Search for the cell housing the specified text and yield its [x, y] center coordinate. 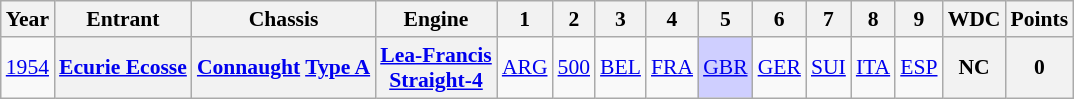
3 [620, 19]
2 [574, 19]
5 [726, 19]
Year [28, 19]
Engine [436, 19]
FRA [672, 68]
WDC [974, 19]
1954 [28, 68]
Connaught Type A [284, 68]
500 [574, 68]
Entrant [123, 19]
Points [1039, 19]
0 [1039, 68]
GBR [726, 68]
4 [672, 19]
ARG [525, 68]
Chassis [284, 19]
ESP [918, 68]
1 [525, 19]
ITA [873, 68]
NC [974, 68]
Ecurie Ecosse [123, 68]
8 [873, 19]
Lea-FrancisStraight-4 [436, 68]
9 [918, 19]
BEL [620, 68]
SUI [828, 68]
6 [780, 19]
7 [828, 19]
GER [780, 68]
